Extract the (X, Y) coordinate from the center of the cell holding the provided text.  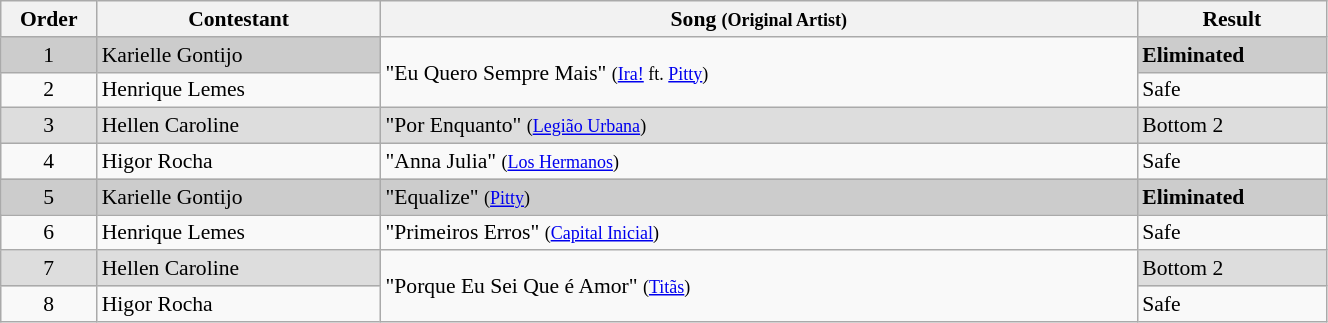
"Primeiros Erros" (Capital Inicial) (758, 233)
Song (Original Artist) (758, 19)
1 (49, 55)
4 (49, 162)
6 (49, 233)
Contestant (239, 19)
3 (49, 126)
"Porque Eu Sei Que é Amor" (Titãs) (758, 286)
"Eu Quero Sempre Mais" (Ira! ft. Pitty) (758, 72)
7 (49, 269)
Order (49, 19)
5 (49, 197)
"Anna Julia" (Los Hermanos) (758, 162)
2 (49, 90)
Result (1232, 19)
"Equalize" (Pitty) (758, 197)
"Por Enquanto" (Legião Urbana) (758, 126)
8 (49, 304)
